Search for the cell housing the specified text and yield its (x, y) center coordinate. 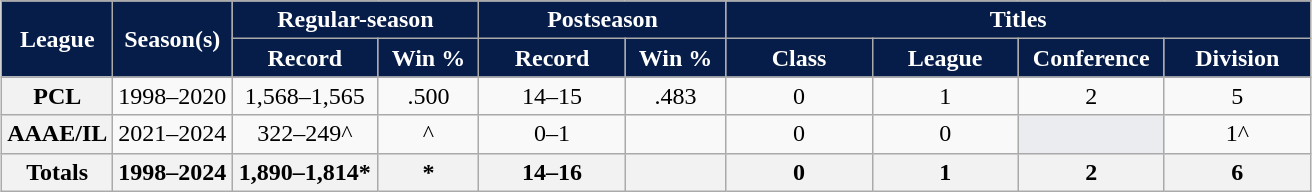
Postseason (602, 20)
Season(s) (172, 39)
Regular-season (356, 20)
PCL (58, 96)
.500 (428, 96)
Titles (1018, 20)
0–1 (552, 134)
5 (1237, 96)
^ (428, 134)
1,890–1,814* (305, 172)
Conference (1091, 58)
1,568–1,565 (305, 96)
.483 (676, 96)
1^ (1237, 134)
AAAE/IL (58, 134)
Division (1237, 58)
2021–2024 (172, 134)
322–249^ (305, 134)
1998–2020 (172, 96)
Class (799, 58)
6 (1237, 172)
Totals (58, 172)
14–16 (552, 172)
* (428, 172)
14–15 (552, 96)
1998–2024 (172, 172)
